Locate the cell with the specified text and output its [X, Y] center coordinate. 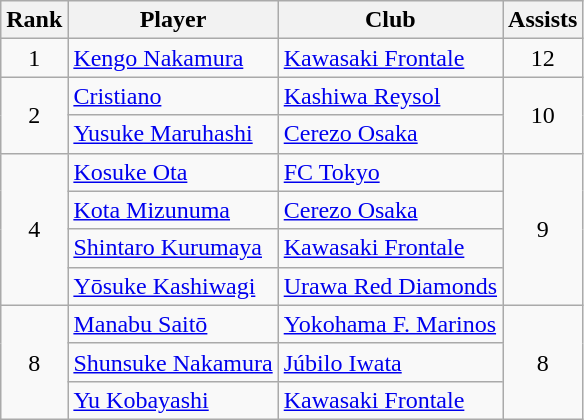
9 [543, 229]
Shunsuke Nakamura [173, 362]
4 [34, 229]
Yokohama F. Marinos [390, 324]
Kashiwa Reysol [390, 96]
10 [543, 115]
Assists [543, 20]
Yōsuke Kashiwagi [173, 286]
Cristiano [173, 96]
FC Tokyo [390, 172]
Rank [34, 20]
1 [34, 58]
Yusuke Maruhashi [173, 134]
Urawa Red Diamonds [390, 286]
Kota Mizunuma [173, 210]
Kosuke Ota [173, 172]
12 [543, 58]
2 [34, 115]
Yu Kobayashi [173, 400]
Club [390, 20]
Manabu Saitō [173, 324]
Player [173, 20]
Júbilo Iwata [390, 362]
Shintaro Kurumaya [173, 248]
Kengo Nakamura [173, 58]
